Return (X, Y) of the center of cell containing provided text 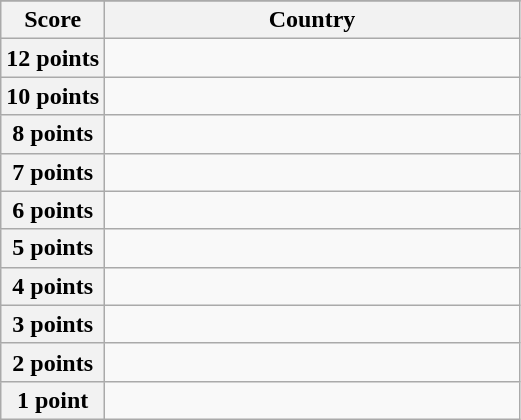
12 points (53, 58)
10 points (53, 96)
1 point (53, 400)
3 points (53, 324)
Score (53, 20)
Country (312, 20)
4 points (53, 286)
5 points (53, 248)
8 points (53, 134)
6 points (53, 210)
7 points (53, 172)
2 points (53, 362)
